From the cell containing the given text, extract its center point as [x, y] coordinate. 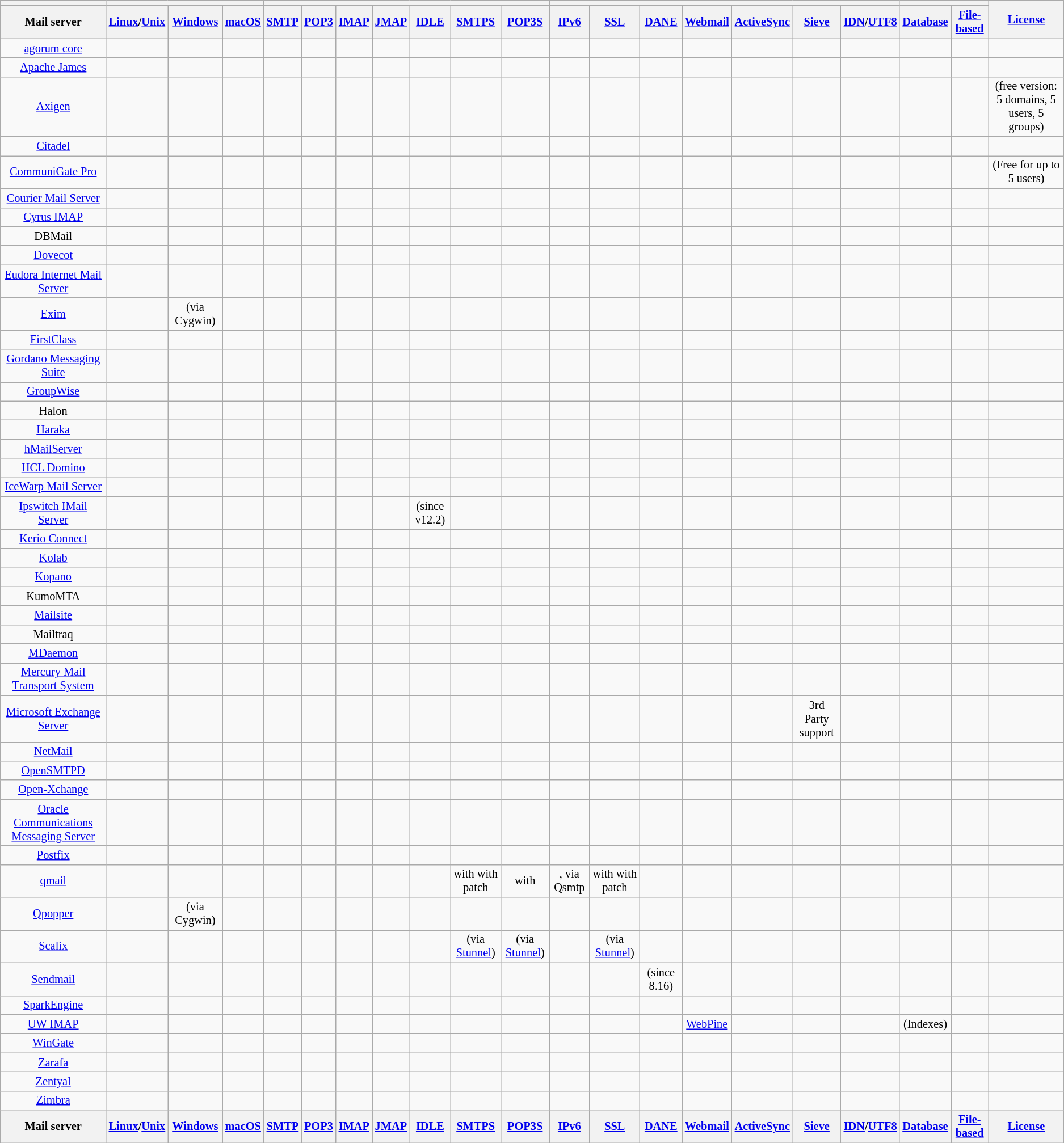
with [525, 881]
Sendmail [53, 979]
SparkEngine [53, 1005]
Qpopper [53, 914]
Halon [53, 411]
Exim [53, 314]
(since 8.16) [661, 979]
GroupWise [53, 391]
Zarafa [53, 1062]
(Free for up to 5 users) [1026, 172]
OpenSMTPD [53, 770]
Haraka [53, 429]
(since v12.2) [430, 513]
KumoMTA [53, 596]
Gordano Messaging Suite [53, 366]
Dovecot [53, 255]
Kopano [53, 577]
(Indexes) [925, 1024]
UW IMAP [53, 1024]
Oracle Communications Messaging Server [53, 823]
MDaemon [53, 653]
Zentyal [53, 1081]
CommuniGate Pro [53, 172]
3rd Party support [817, 719]
Eudora Internet Mail Server [53, 281]
Cyrus IMAP [53, 217]
Kolab [53, 558]
DBMail [53, 236]
WinGate [53, 1043]
Mercury Mail Transport System [53, 679]
IceWarp Mail Server [53, 487]
Open-Xchange [53, 790]
, via Qsmtp [570, 881]
WebPine [707, 1024]
Microsoft Exchange Server [53, 719]
Kerio Connect [53, 539]
Mailtraq [53, 634]
Postfix [53, 855]
qmail [53, 881]
Citadel [53, 146]
Axigen [53, 107]
Scalix [53, 946]
hMailServer [53, 449]
(free version: 5 domains, 5 users, 5 groups) [1026, 107]
Zimbra [53, 1100]
Apache James [53, 67]
Courier Mail Server [53, 198]
NetMail [53, 752]
Mailsite [53, 615]
Ipswitch IMail Server [53, 513]
FirstClass [53, 340]
agorum core [53, 48]
HCL Domino [53, 468]
